Output the [X, Y] coordinate of the center of the cell containing the given text.  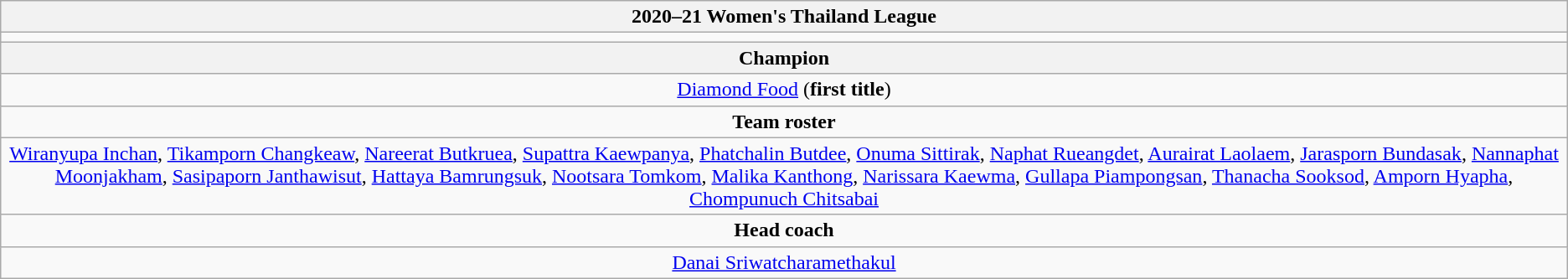
Head coach [784, 230]
2020–21 Women's Thailand League [784, 17]
Champion [784, 58]
Diamond Food (first title) [784, 90]
Team roster [784, 121]
Danai Sriwatcharamethakul [784, 262]
